For the text-containing cell, return its midpoint in [x, y] coordinate format. 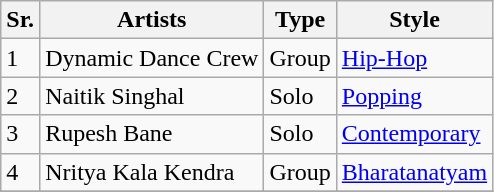
Artists [152, 20]
Dynamic Dance Crew [152, 58]
Hip-Hop [414, 58]
Naitik Singhal [152, 96]
Type [300, 20]
3 [20, 134]
2 [20, 96]
Rupesh Bane [152, 134]
Bharatanatyam [414, 172]
Contemporary [414, 134]
1 [20, 58]
4 [20, 172]
Nritya Kala Kendra [152, 172]
Popping [414, 96]
Style [414, 20]
Sr. [20, 20]
